Output the [X, Y] coordinate of the center of the cell containing the given text.  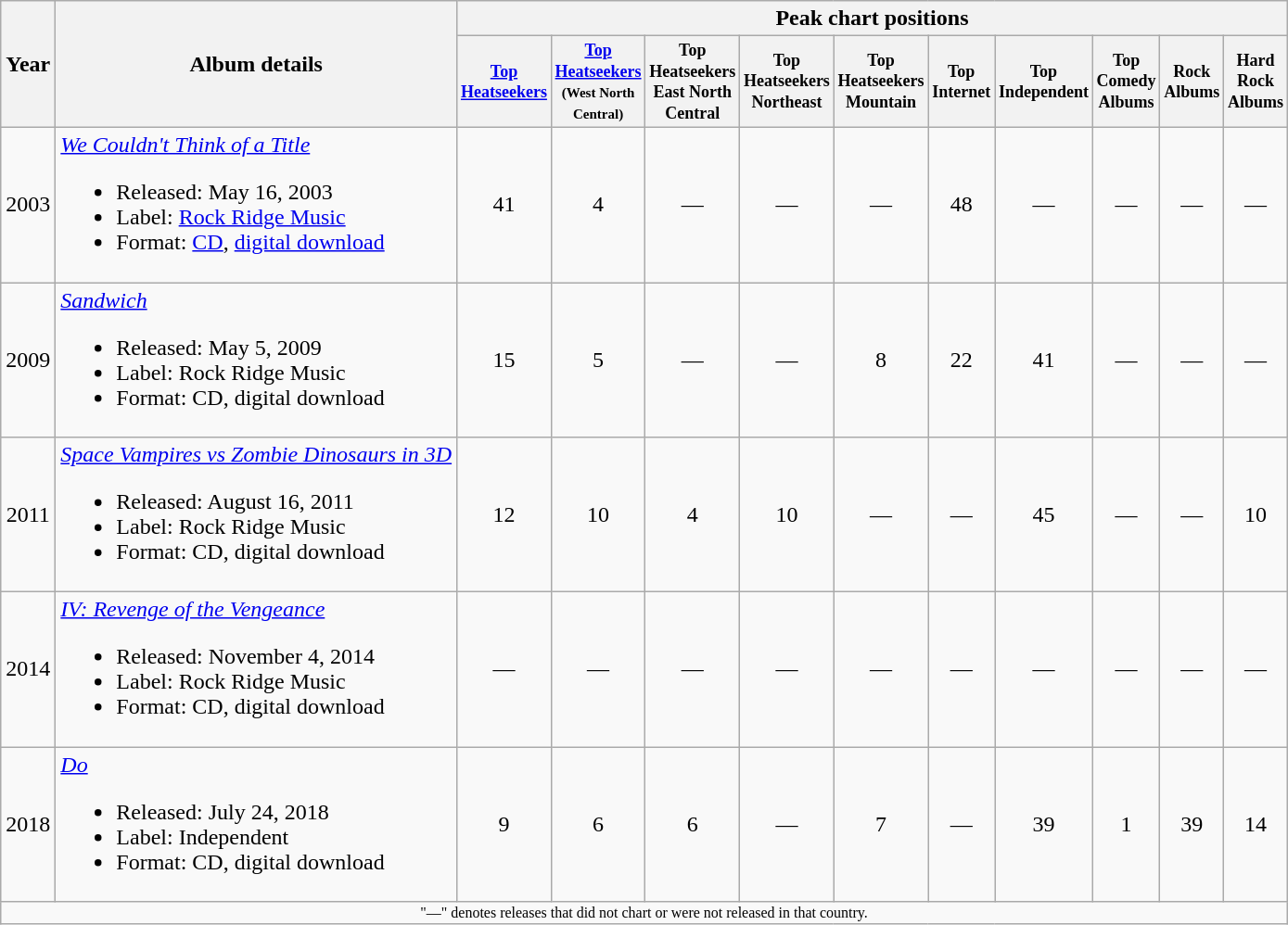
Top Heatseekers Northeast [787, 82]
Top Heatseekers [504, 82]
45 [1044, 515]
Rock Albums [1192, 82]
7 [881, 825]
8 [881, 360]
2003 [28, 204]
Peak chart positions [873, 19]
Top Internet [962, 82]
9 [504, 825]
Top Independent [1044, 82]
We Couldn't Think of a TitleReleased: May 16, 2003Label: Rock Ridge MusicFormat: CD, digital download [256, 204]
IV: Revenge of the VengeanceReleased: November 4, 2014Label: Rock Ridge MusicFormat: CD, digital download [256, 669]
22 [962, 360]
Top Heatseekers (West North Central) [598, 82]
2014 [28, 669]
2011 [28, 515]
Space Vampires vs Zombie Dinosaurs in 3DReleased: August 16, 2011Label: Rock Ridge MusicFormat: CD, digital download [256, 515]
1 [1126, 825]
12 [504, 515]
Year [28, 65]
Hard Rock Albums [1256, 82]
5 [598, 360]
15 [504, 360]
48 [962, 204]
Top Comedy Albums [1126, 82]
Top Heatseekers East North Central [693, 82]
SandwichReleased: May 5, 2009Label: Rock Ridge MusicFormat: CD, digital download [256, 360]
14 [1256, 825]
DoReleased: July 24, 2018Label: IndependentFormat: CD, digital download [256, 825]
2018 [28, 825]
Album details [256, 65]
"—" denotes releases that did not chart or were not released in that country. [644, 913]
Top Heatseekers Mountain [881, 82]
2009 [28, 360]
